For the text-containing cell, return its midpoint in (x, y) coordinate format. 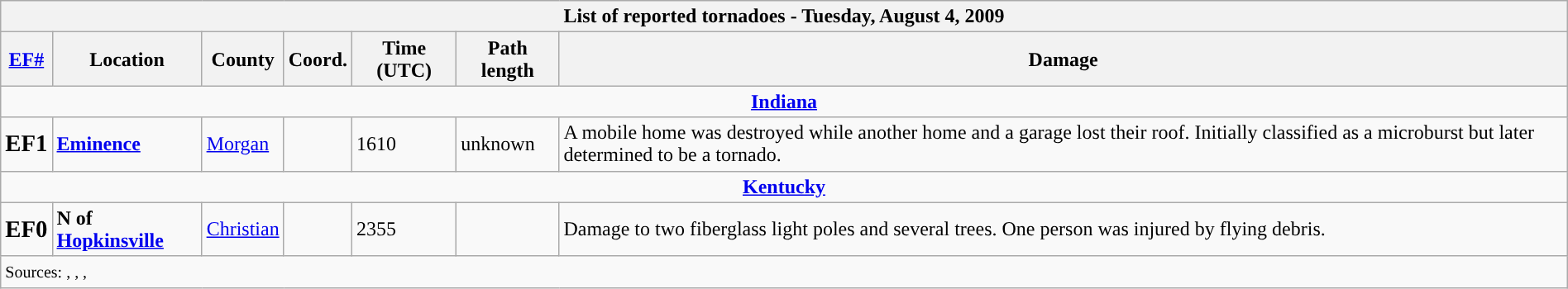
2355 (404, 230)
EF1 (26, 144)
Location (127, 59)
List of reported tornadoes - Tuesday, August 4, 2009 (784, 17)
Time (UTC) (404, 59)
1610 (404, 144)
N of Hopkinsville (127, 230)
Morgan (243, 144)
Eminence (127, 144)
Christian (243, 230)
Coord. (318, 59)
Damage (1064, 59)
County (243, 59)
Kentucky (784, 187)
Indiana (784, 102)
unknown (508, 144)
EF# (26, 59)
Path length (508, 59)
Damage to two fiberglass light poles and several trees. One person was injured by flying debris. (1064, 230)
Sources: , , , (784, 272)
EF0 (26, 230)
